From the cell containing the given text, extract its center point as [X, Y] coordinate. 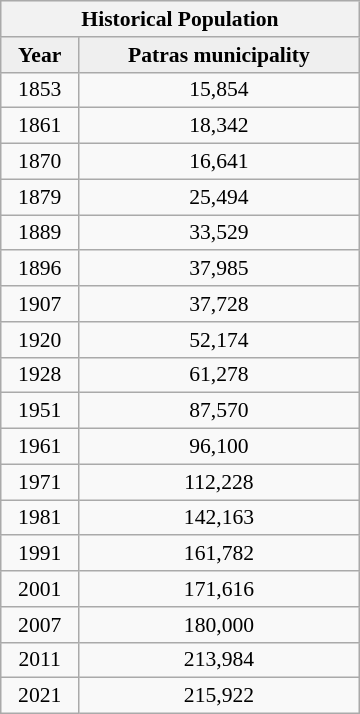
1981 [40, 518]
213,984 [220, 660]
1879 [40, 197]
1971 [40, 482]
18,342 [220, 126]
180,000 [220, 625]
1861 [40, 126]
25,494 [220, 197]
1896 [40, 269]
87,570 [220, 411]
112,228 [220, 482]
16,641 [220, 162]
161,782 [220, 554]
1961 [40, 447]
Historical Population [180, 19]
1951 [40, 411]
1853 [40, 90]
2007 [40, 625]
61,278 [220, 375]
1889 [40, 233]
Year [40, 55]
Patras municipality [220, 55]
37,728 [220, 304]
171,616 [220, 589]
1907 [40, 304]
215,922 [220, 696]
1920 [40, 340]
37,985 [220, 269]
1870 [40, 162]
96,100 [220, 447]
15,854 [220, 90]
142,163 [220, 518]
52,174 [220, 340]
1928 [40, 375]
1991 [40, 554]
2021 [40, 696]
33,529 [220, 233]
2011 [40, 660]
2001 [40, 589]
